Determine the [X, Y] coordinate at the center of the cell enclosing the given text.  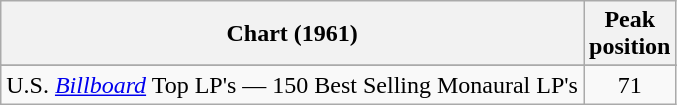
U.S. Billboard Top LP's — 150 Best Selling Monaural LP's [292, 85]
71 [630, 85]
Peakposition [630, 34]
Chart (1961) [292, 34]
